Locate the cell with the specified text and output its [X, Y] center coordinate. 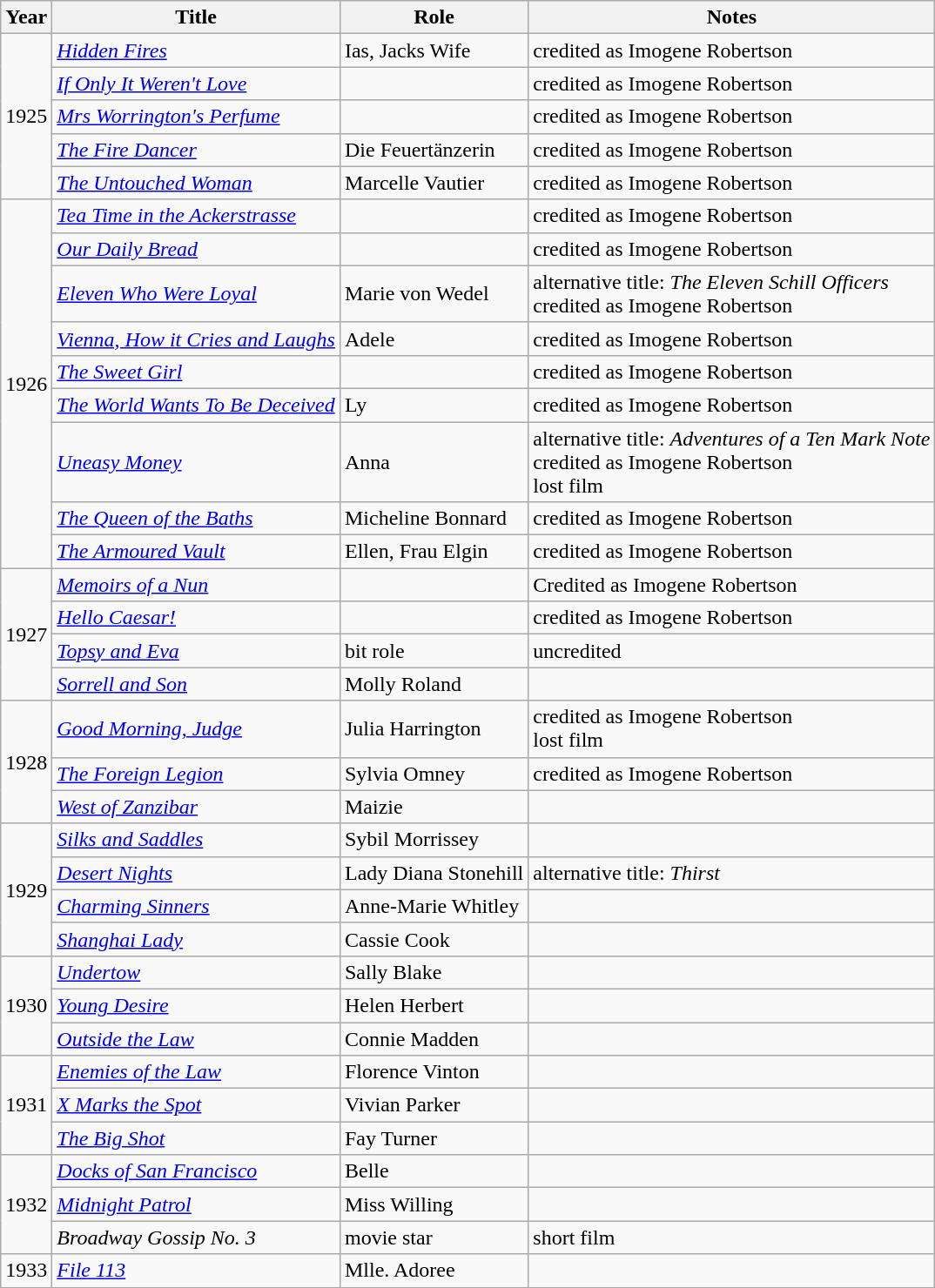
alternative title: The Eleven Schill Officerscredited as Imogene Robertson [731, 294]
Year [26, 17]
Molly Roland [434, 684]
The Untouched Woman [197, 183]
Tea Time in the Ackerstrasse [197, 216]
Docks of San Francisco [197, 1171]
Notes [731, 17]
Topsy and Eva [197, 651]
Vivian Parker [434, 1105]
Hello Caesar! [197, 618]
Sybil Morrissey [434, 840]
Outside the Law [197, 1038]
Our Daily Bread [197, 249]
Julia Harrington [434, 729]
The Big Shot [197, 1138]
Memoirs of a Nun [197, 585]
1929 [26, 889]
Die Feuertänzerin [434, 150]
Midnight Patrol [197, 1204]
1926 [26, 384]
1931 [26, 1105]
Broadway Gossip No. 3 [197, 1238]
Shanghai Lady [197, 939]
credited as Imogene Robertson lost film [731, 729]
Young Desire [197, 1005]
1930 [26, 1005]
Sally Blake [434, 972]
1927 [26, 634]
Hidden Fires [197, 50]
Cassie Cook [434, 939]
Uneasy Money [197, 461]
movie star [434, 1238]
Mrs Worrington's Perfume [197, 117]
Miss Willing [434, 1204]
File 113 [197, 1271]
Vienna, How it Cries and Laughs [197, 339]
Sylvia Omney [434, 774]
Mlle. Adoree [434, 1271]
Good Morning, Judge [197, 729]
Florence Vinton [434, 1072]
Marcelle Vautier [434, 183]
Enemies of the Law [197, 1072]
Desert Nights [197, 873]
Connie Madden [434, 1038]
The Sweet Girl [197, 372]
West of Zanzibar [197, 807]
Ias, Jacks Wife [434, 50]
The Armoured Vault [197, 552]
Anna [434, 461]
bit role [434, 651]
1933 [26, 1271]
The World Wants To Be Deceived [197, 405]
Ly [434, 405]
Undertow [197, 972]
Micheline Bonnard [434, 519]
Ellen, Frau Elgin [434, 552]
1928 [26, 762]
The Queen of the Baths [197, 519]
Credited as Imogene Robertson [731, 585]
Role [434, 17]
1932 [26, 1204]
Eleven Who Were Loyal [197, 294]
uncredited [731, 651]
Marie von Wedel [434, 294]
Anne-Marie Whitley [434, 906]
Lady Diana Stonehill [434, 873]
Helen Herbert [434, 1005]
The Fire Dancer [197, 150]
short film [731, 1238]
Belle [434, 1171]
alternative title: Adventures of a Ten Mark Notecredited as Imogene Robertson lost film [731, 461]
Fay Turner [434, 1138]
Adele [434, 339]
alternative title: Thirst [731, 873]
The Foreign Legion [197, 774]
Silks and Saddles [197, 840]
X Marks the Spot [197, 1105]
1925 [26, 117]
Title [197, 17]
Sorrell and Son [197, 684]
Maizie [434, 807]
If Only It Weren't Love [197, 84]
Charming Sinners [197, 906]
